Search for the cell housing the specified text and yield its [X, Y] center coordinate. 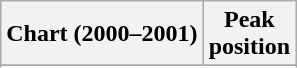
Peakposition [249, 34]
Chart (2000–2001) [102, 34]
